Provide the (x, y) coordinate of the cell's center where the given text is located.  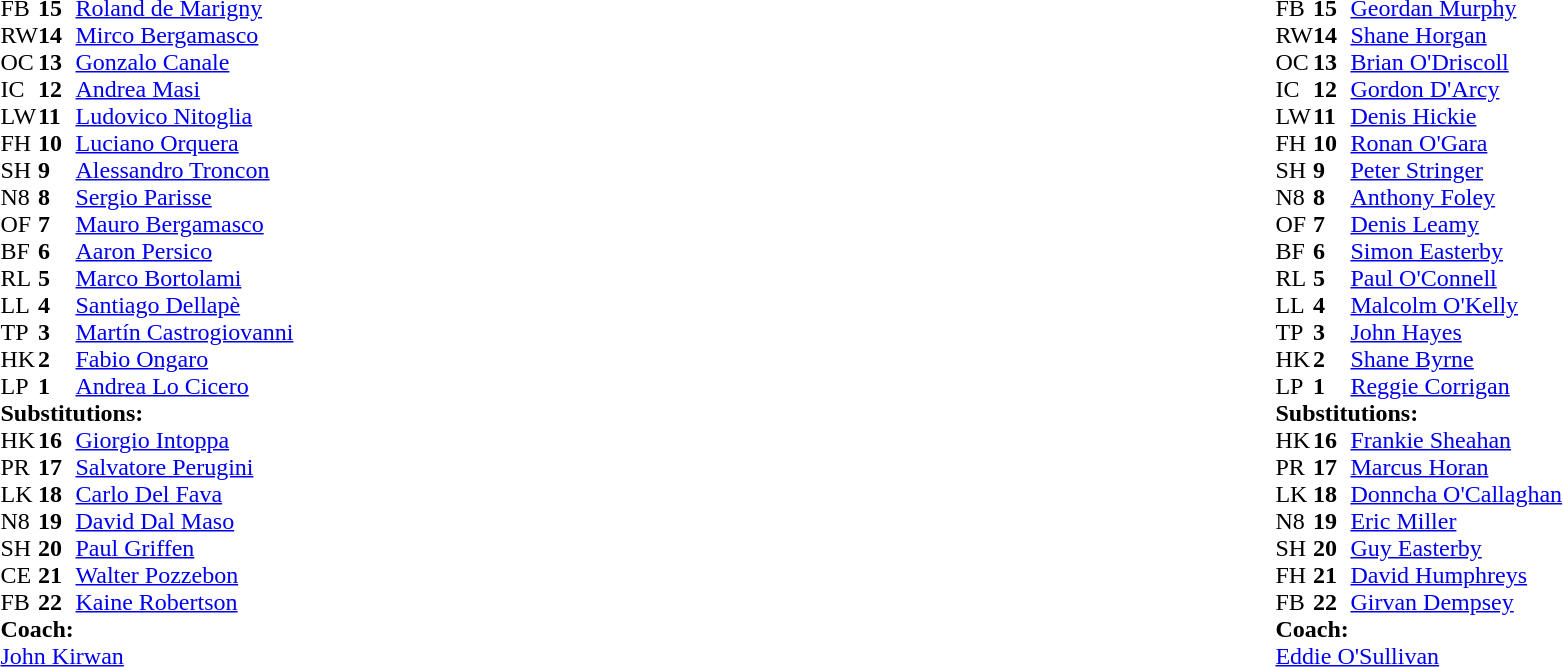
Gonzalo Canale (185, 62)
Gordon D'Arcy (1456, 90)
Marcus Horan (1456, 468)
Mauro Bergamasco (185, 224)
Denis Leamy (1456, 224)
Luciano Orquera (185, 144)
Andrea Lo Cicero (185, 386)
Ludovico Nitoglia (185, 116)
Anthony Foley (1456, 198)
CE (19, 576)
Donncha O'Callaghan (1456, 494)
Simon Easterby (1456, 252)
Salvatore Perugini (185, 468)
Fabio Ongaro (185, 360)
Shane Byrne (1456, 360)
Aaron Persico (185, 252)
Alessandro Troncon (185, 170)
David Humphreys (1456, 576)
David Dal Maso (185, 522)
Eric Miller (1456, 522)
Sergio Parisse (185, 198)
Mirco Bergamasco (185, 36)
Frankie Sheahan (1456, 440)
Girvan Dempsey (1456, 602)
Shane Horgan (1456, 36)
Andrea Masi (185, 90)
Martín Castrogiovanni (185, 332)
Malcolm O'Kelly (1456, 306)
Paul Griffen (185, 548)
Denis Hickie (1456, 116)
Peter Stringer (1456, 170)
Kaine Robertson (185, 602)
Giorgio Intoppa (185, 440)
Brian O'Driscoll (1456, 62)
Santiago Dellapè (185, 306)
Marco Bortolami (185, 278)
John Hayes (1456, 332)
Carlo Del Fava (185, 494)
Ronan O'Gara (1456, 144)
Reggie Corrigan (1456, 386)
Guy Easterby (1456, 548)
Paul O'Connell (1456, 278)
Walter Pozzebon (185, 576)
